Locate the cell with the specified text and output its (x, y) center coordinate. 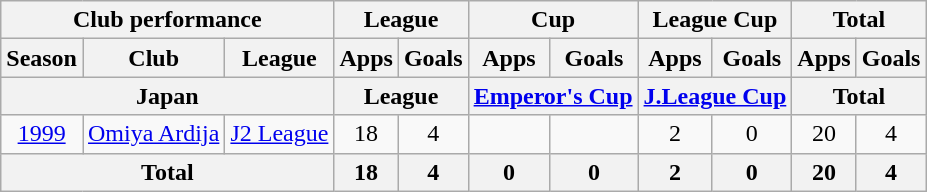
Cup (553, 20)
Omiya Ardija (153, 134)
J2 League (280, 134)
Season (42, 58)
1999 (42, 134)
Japan (168, 96)
J.League Cup (715, 96)
Emperor's Cup (553, 96)
Club (153, 58)
Club performance (168, 20)
League Cup (715, 20)
